Locate the cell with the specified text and output its (x, y) center coordinate. 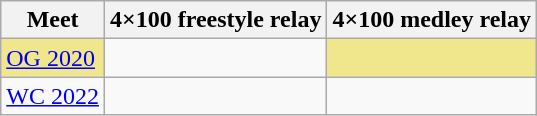
4×100 medley relay (432, 20)
OG 2020 (53, 58)
WC 2022 (53, 96)
4×100 freestyle relay (215, 20)
Meet (53, 20)
